Return the [X, Y] coordinate for the center point of the cell that contains the specified text.  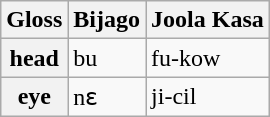
Joola Kasa [208, 20]
Bijago [107, 20]
Gloss [34, 20]
nɛ [107, 97]
eye [34, 97]
ji-cil [208, 97]
head [34, 58]
fu-kow [208, 58]
bu [107, 58]
